Determine the [x, y] coordinate at the center of the cell enclosing the given text.  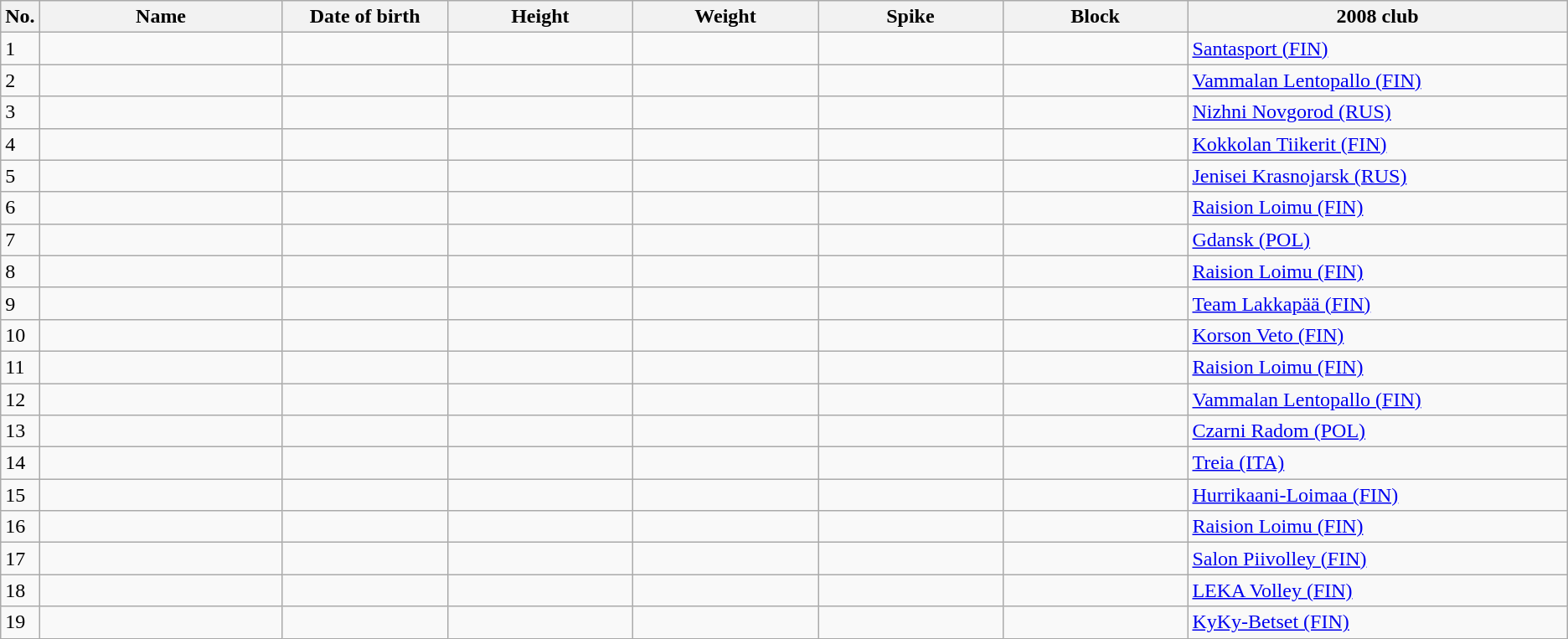
8 [20, 271]
18 [20, 590]
17 [20, 559]
2008 club [1377, 17]
Weight [725, 17]
Treia (ITA) [1377, 463]
Korson Veto (FIN) [1377, 335]
Santasport (FIN) [1377, 49]
15 [20, 495]
No. [20, 17]
Name [161, 17]
KyKy-Betset (FIN) [1377, 622]
14 [20, 463]
3 [20, 112]
Hurrikaani-Loimaa (FIN) [1377, 495]
Spike [911, 17]
Date of birth [365, 17]
1 [20, 49]
2 [20, 80]
19 [20, 622]
16 [20, 527]
7 [20, 240]
LEKA Volley (FIN) [1377, 590]
Czarni Radom (POL) [1377, 431]
5 [20, 176]
10 [20, 335]
12 [20, 399]
Height [539, 17]
4 [20, 144]
Jenisei Krasnojarsk (RUS) [1377, 176]
Team Lakkapää (FIN) [1377, 303]
Block [1096, 17]
11 [20, 367]
Nizhni Novgorod (RUS) [1377, 112]
Gdansk (POL) [1377, 240]
9 [20, 303]
Salon Piivolley (FIN) [1377, 559]
6 [20, 208]
Kokkolan Tiikerit (FIN) [1377, 144]
13 [20, 431]
